Output the (X, Y) coordinate of the center of the cell containing the given text.  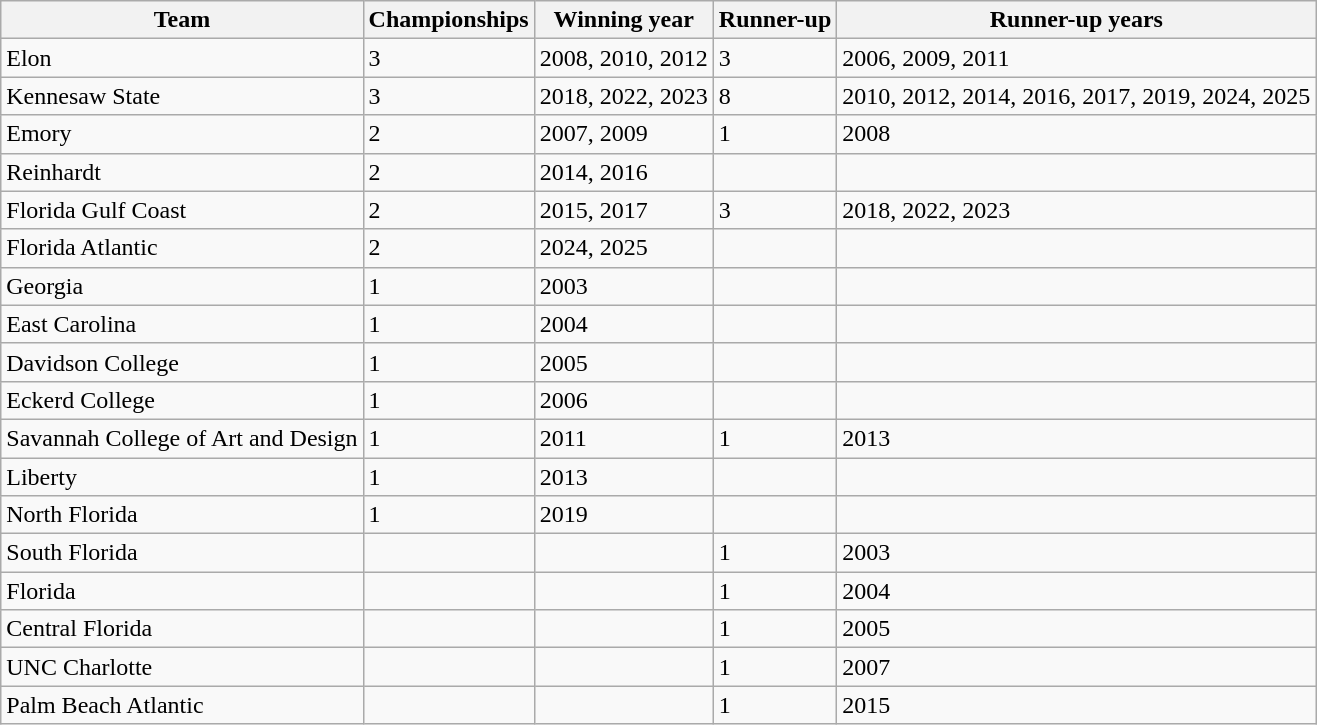
Central Florida (182, 629)
Team (182, 20)
2008 (1076, 134)
2007, 2009 (624, 134)
Savannah College of Art and Design (182, 438)
South Florida (182, 553)
Georgia (182, 286)
2015 (1076, 705)
2015, 2017 (624, 210)
Palm Beach Atlantic (182, 705)
2019 (624, 515)
Runner-up years (1076, 20)
East Carolina (182, 324)
Liberty (182, 477)
2006, 2009, 2011 (1076, 58)
2014, 2016 (624, 172)
Florida (182, 591)
2011 (624, 438)
Florida Atlantic (182, 248)
Winning year (624, 20)
Runner-up (775, 20)
2008, 2010, 2012 (624, 58)
Reinhardt (182, 172)
Kennesaw State (182, 96)
2006 (624, 400)
2010, 2012, 2014, 2016, 2017, 2019, 2024, 2025 (1076, 96)
Florida Gulf Coast (182, 210)
2024, 2025 (624, 248)
UNC Charlotte (182, 667)
Eckerd College (182, 400)
Davidson College (182, 362)
Championships (448, 20)
Elon (182, 58)
2007 (1076, 667)
North Florida (182, 515)
Emory (182, 134)
8 (775, 96)
